Scan for the cell matching the given text and deliver its [x, y] coordinate at center. 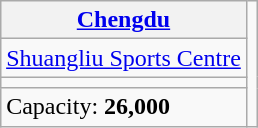
Chengdu [124, 20]
Capacity: 26,000 [124, 107]
Shuangliu Sports Centre [124, 58]
